Determine the (x, y) coordinate at the center of the cell enclosing the given text.  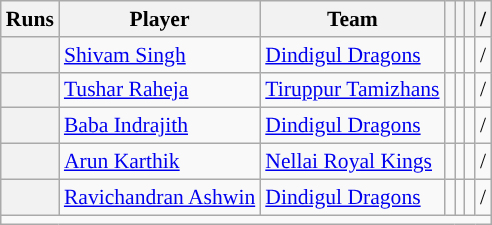
Nellai Royal Kings (352, 162)
Arun Karthik (160, 162)
Player (160, 19)
Ravichandran Ashwin (160, 197)
Tushar Raheja (160, 90)
Team (352, 19)
Tiruppur Tamizhans (352, 90)
Runs (30, 19)
Shivam Singh (160, 55)
Baba Indrajith (160, 126)
